Return (X, Y) of the center of cell containing provided text 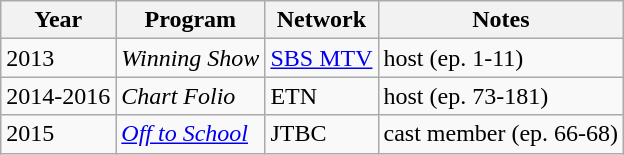
host (ep. 73-181) (501, 96)
SBS MTV (322, 58)
Chart Folio (190, 96)
Off to School (190, 134)
Year (58, 20)
Network (322, 20)
Winning Show (190, 58)
ETN (322, 96)
Program (190, 20)
cast member (ep. 66-68) (501, 134)
JTBC (322, 134)
2015 (58, 134)
Notes (501, 20)
2014-2016 (58, 96)
host (ep. 1-11) (501, 58)
2013 (58, 58)
